Pinpoint the cell where the given text exists, returning its [x, y] midpoint coordinate. 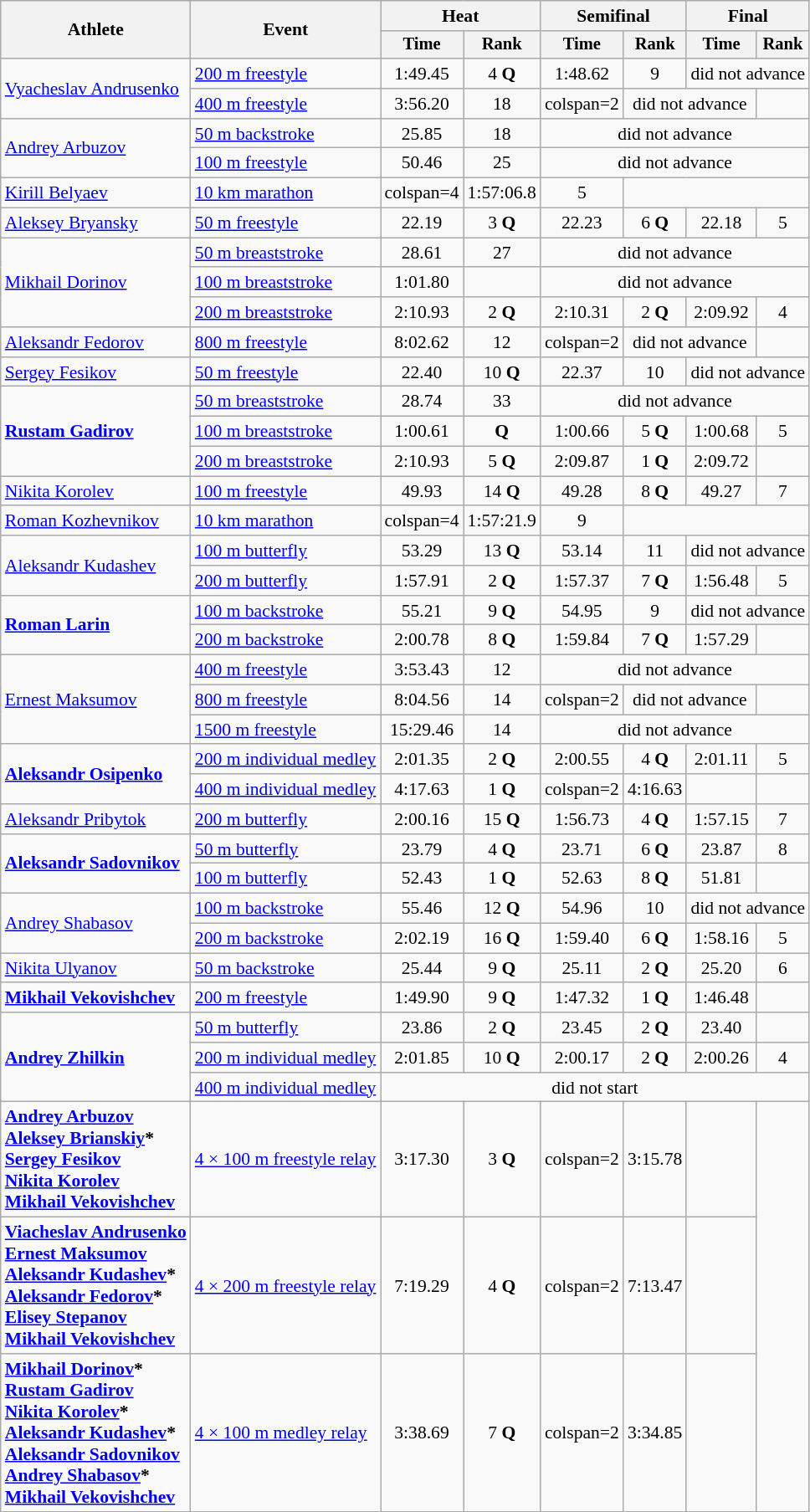
4 × 100 m medley relay [286, 1433]
2:01.85 [422, 1058]
Andrey Arbuzov [95, 149]
49.27 [721, 491]
Aleksey Bryansky [95, 223]
2:01.11 [721, 760]
25 [502, 163]
Roman Larin [95, 626]
Ernest Maksumov [95, 700]
1:59.84 [582, 640]
15 Q [502, 819]
Semifinal [614, 16]
1:57.29 [721, 640]
49.93 [422, 491]
Kirill Belyaev [95, 193]
2:01.35 [422, 760]
25.85 [422, 134]
23.45 [582, 1028]
1:58.16 [721, 939]
Mikhail Dorinov*Rustam GadirovNikita Korolev*Aleksandr Kudashev*Aleksandr SadovnikovAndrey Shabasov*Mikhail Vekovishchev [95, 1433]
2:00.55 [582, 760]
23.86 [422, 1028]
13 Q [502, 551]
1:47.32 [582, 998]
1:59.40 [582, 939]
1:48.62 [582, 74]
49.28 [582, 491]
6 [783, 968]
Vyacheslav Andrusenko [95, 89]
23.79 [422, 849]
did not start [594, 1088]
Sergey Fesikov [95, 372]
33 [502, 402]
2:09.72 [721, 462]
7:19.29 [422, 1285]
Aleksandr Osipenko [95, 775]
22.19 [422, 223]
54.96 [582, 909]
Andrey Zhilkin [95, 1058]
1:49.45 [422, 74]
Rustam Gadirov [95, 432]
22.40 [422, 372]
Aleksandr Pribytok [95, 819]
1:00.61 [422, 432]
1:49.90 [422, 998]
51.81 [721, 879]
1:56.48 [721, 581]
1:57.91 [422, 581]
1:57:06.8 [502, 193]
1:57.15 [721, 819]
25.20 [721, 968]
Nikita Ulyanov [95, 968]
1:57:21.9 [502, 521]
Aleksandr Kudashev [95, 566]
2:09.92 [721, 312]
54.95 [582, 611]
Heat [460, 16]
23.71 [582, 849]
55.21 [422, 611]
3:15.78 [654, 1160]
Athlete [95, 30]
25.11 [582, 968]
1:56.73 [582, 819]
1:01.80 [422, 283]
4:16.63 [654, 789]
55.46 [422, 909]
23.40 [721, 1028]
3:17.30 [422, 1160]
Mikhail Dorinov [95, 283]
3:38.69 [422, 1433]
Event [286, 30]
22.18 [721, 223]
8:04.56 [422, 700]
8 [783, 849]
16 Q [502, 939]
52.63 [582, 879]
1:00.68 [721, 432]
2:02.19 [422, 939]
1:46.48 [721, 998]
4:17.63 [422, 789]
23.87 [721, 849]
22.23 [582, 223]
22.37 [582, 372]
2:10.31 [582, 312]
3:56.20 [422, 104]
53.14 [582, 551]
Andrey ArbuzovAleksey Brianskiy*Sergey FesikovNikita KorolevMikhail Vekovishchev [95, 1160]
11 [654, 551]
53.29 [422, 551]
Aleksandr Sadovnikov [95, 864]
1500 m freestyle [286, 730]
Viacheslav AndrusenkoErnest MaksumovAleksandr Kudashev*Aleksandr Fedorov*Elisey StepanovMikhail Vekovishchev [95, 1285]
7:13.47 [654, 1285]
3:34.85 [654, 1433]
4 × 100 m freestyle relay [286, 1160]
52.43 [422, 879]
Aleksandr Fedorov [95, 342]
2:00.26 [721, 1058]
4 × 200 m freestyle relay [286, 1285]
28.61 [422, 253]
Q [502, 432]
3:53.43 [422, 670]
Roman Kozhevnikov [95, 521]
1:00.66 [582, 432]
2:00.17 [582, 1058]
15:29.46 [422, 730]
8:02.62 [422, 342]
28.74 [422, 402]
Mikhail Vekovishchev [95, 998]
1:57.37 [582, 581]
Final [748, 16]
14 Q [502, 491]
Nikita Korolev [95, 491]
12 Q [502, 909]
2:00.78 [422, 640]
50.46 [422, 163]
2:00.16 [422, 819]
27 [502, 253]
Andrey Shabasov [95, 924]
2:09.87 [582, 462]
25.44 [422, 968]
